Output the [X, Y] coordinate of the center of the cell containing the given text.  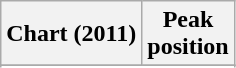
Peakposition [188, 34]
Chart (2011) [72, 34]
